Locate the cell with the specified text and output its [X, Y] center coordinate. 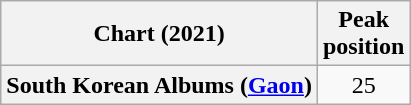
South Korean Albums (Gaon) [160, 85]
Peakposition [363, 34]
Chart (2021) [160, 34]
25 [363, 85]
